Scan for the cell matching the given text and deliver its (X, Y) coordinate at center. 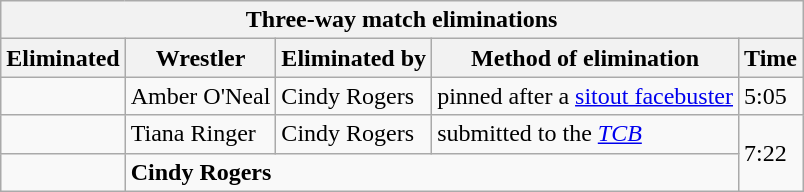
Method of elimination (586, 58)
Three-way match eliminations (402, 20)
Wrestler (200, 58)
Time (771, 58)
Tiana Ringer (200, 134)
submitted to the TCB (586, 134)
7:22 (771, 153)
pinned after a sitout facebuster (586, 96)
5:05 (771, 96)
Eliminated by (354, 58)
Eliminated (63, 58)
Amber O'Neal (200, 96)
